Identify which cell holds the provided text, then report its (X, Y) central coordinate. 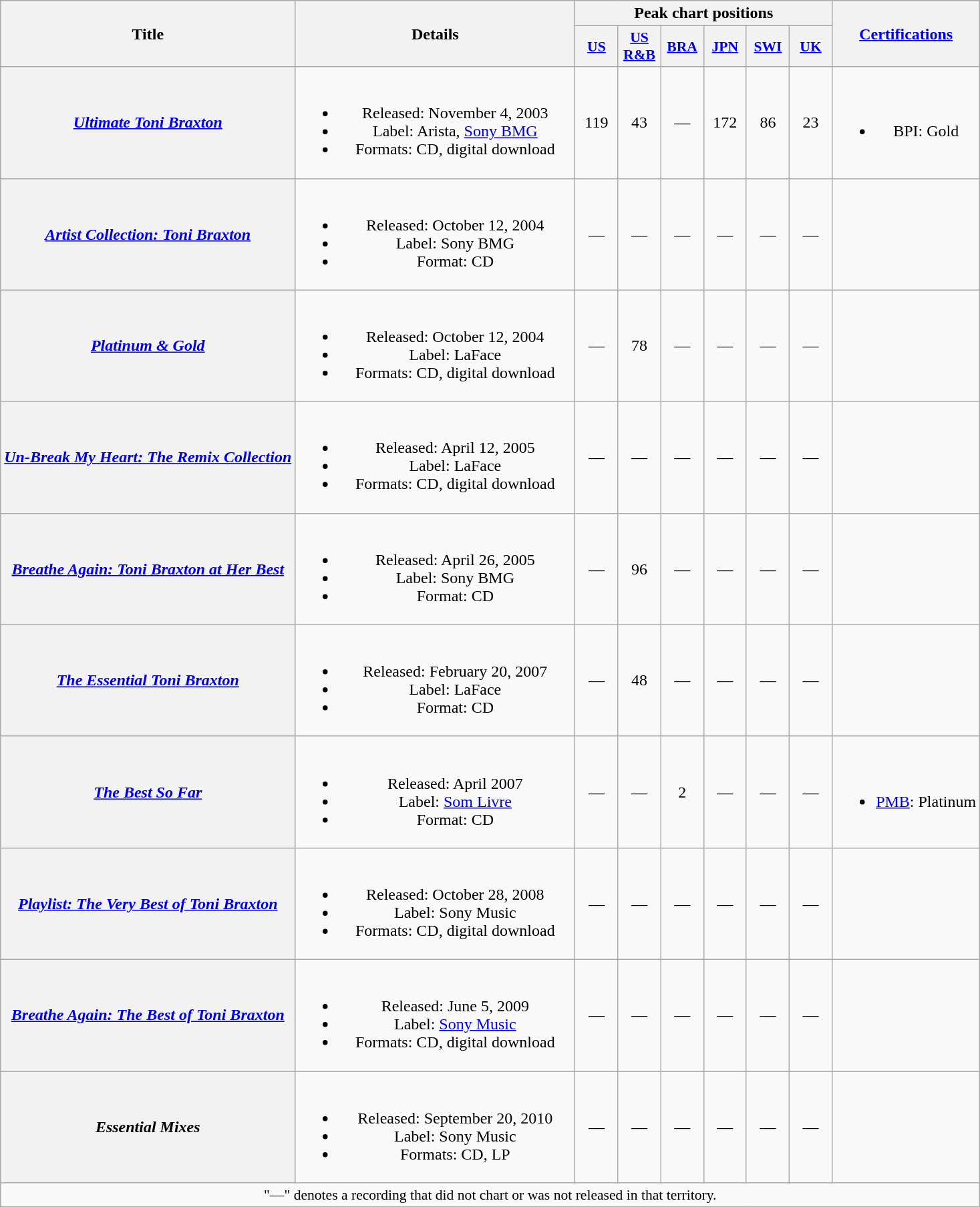
86 (768, 123)
Breathe Again: Toni Braxton at Her Best (148, 569)
JPN (725, 47)
2 (682, 792)
Released: November 4, 2003Label: Arista, Sony BMG Formats: CD, digital download (436, 123)
US (597, 47)
BRA (682, 47)
PMB: Platinum (906, 792)
78 (639, 346)
Released: April 26, 2005Label: Sony BMG Format: CD (436, 569)
Released: June 5, 2009Label: Sony Music Formats: CD, digital download (436, 1015)
119 (597, 123)
Released: October 28, 2008Label: Sony Music Formats: CD, digital download (436, 903)
Artist Collection: Toni Braxton (148, 234)
Released: April 12, 2005Label: LaFace Formats: CD, digital download (436, 457)
Un-Break My Heart: The Remix Collection (148, 457)
172 (725, 123)
Certifications (906, 33)
Title (148, 33)
The Essential Toni Braxton (148, 680)
Released: October 12, 2004Label: LaFace Formats: CD, digital download (436, 346)
48 (639, 680)
The Best So Far (148, 792)
Released: February 20, 2007Label: LaFace Format: CD (436, 680)
43 (639, 123)
"—" denotes a recording that did not chart or was not released in that territory. (490, 1195)
Released: October 12, 2004Label: Sony BMG Format: CD (436, 234)
Platinum & Gold (148, 346)
23 (810, 123)
Breathe Again: The Best of Toni Braxton (148, 1015)
Released: April 2007Label: Som Livre Format: CD (436, 792)
Essential Mixes (148, 1128)
96 (639, 569)
Peak chart positions (704, 13)
Playlist: The Very Best of Toni Braxton (148, 903)
Ultimate Toni Braxton (148, 123)
Released: September 20, 2010Label: Sony Music Formats: CD, LP (436, 1128)
USR&B (639, 47)
SWI (768, 47)
UK (810, 47)
Details (436, 33)
BPI: Gold (906, 123)
